Locate the cell with the specified text and output its (X, Y) center coordinate. 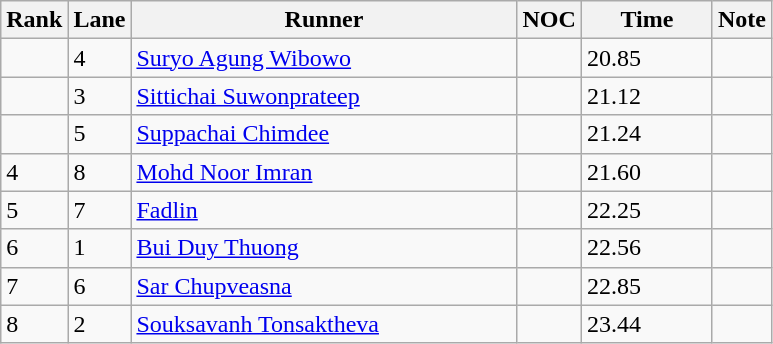
1 (100, 248)
21.12 (646, 96)
Sittichai Suwonprateep (324, 96)
Time (646, 20)
NOC (549, 20)
Rank (34, 20)
22.85 (646, 286)
Suryo Agung Wibowo (324, 58)
21.60 (646, 172)
Runner (324, 20)
23.44 (646, 324)
Bui Duy Thuong (324, 248)
22.56 (646, 248)
Fadlin (324, 210)
Suppachai Chimdee (324, 134)
Note (742, 20)
22.25 (646, 210)
Mohd Noor Imran (324, 172)
21.24 (646, 134)
Sar Chupveasna (324, 286)
20.85 (646, 58)
2 (100, 324)
Souksavanh Tonsaktheva (324, 324)
Lane (100, 20)
3 (100, 96)
